Return (x, y) of the center of cell containing provided text 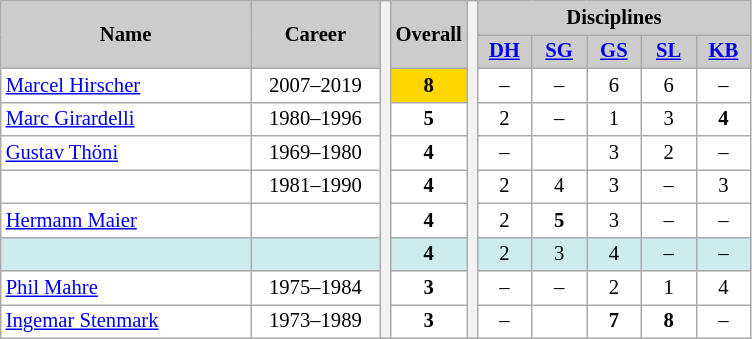
Phil Mahre (126, 287)
KB (724, 51)
1975–1984 (315, 287)
Gustav Thöni (126, 153)
1980–1996 (315, 119)
2007–2019 (315, 85)
1973–1989 (315, 321)
Ingemar Stenmark (126, 321)
DH (504, 51)
7 (614, 321)
Disciplines (614, 17)
Overall (428, 34)
Career (315, 34)
SL (668, 51)
Hermann Maier (126, 220)
Marc Girardelli (126, 119)
1969–1980 (315, 153)
SG (560, 51)
GS (614, 51)
Name (126, 34)
1981–1990 (315, 186)
Marcel Hirscher (126, 85)
